Determine the (X, Y) coordinate at the center of the cell enclosing the given text.  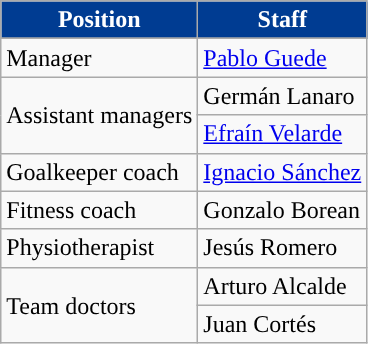
Position (100, 20)
Efraín Velarde (282, 134)
Pablo Guede (282, 58)
Team doctors (100, 305)
Physiotherapist (100, 248)
Arturo Alcalde (282, 286)
Jesús Romero (282, 248)
Assistant managers (100, 115)
Ignacio Sánchez (282, 172)
Juan Cortés (282, 324)
Fitness coach (100, 210)
Goalkeeper coach (100, 172)
Staff (282, 20)
Germán Lanaro (282, 96)
Manager (100, 58)
Gonzalo Borean (282, 210)
